Scan for the cell matching the given text and deliver its [X, Y] coordinate at center. 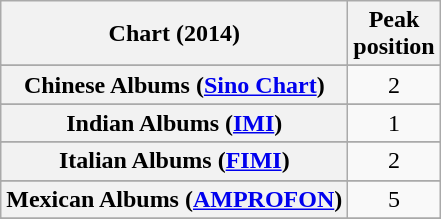
Mexican Albums (AMPROFON) [174, 199]
1 [394, 123]
Chart (2014) [174, 34]
Peakposition [394, 34]
5 [394, 199]
Indian Albums (IMI) [174, 123]
Chinese Albums (Sino Chart) [174, 85]
Italian Albums (FIMI) [174, 161]
